Return [x, y] of the center of cell containing provided text 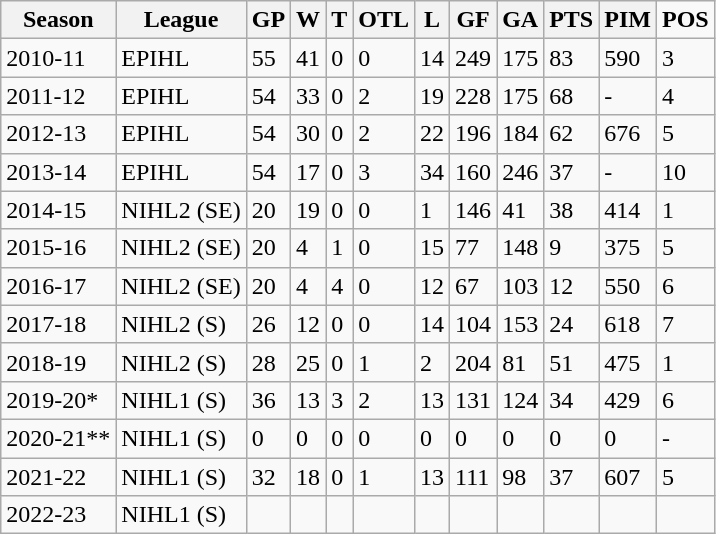
607 [628, 477]
2010-11 [58, 58]
55 [268, 58]
22 [432, 134]
414 [628, 210]
GF [474, 20]
184 [520, 134]
W [308, 20]
146 [474, 210]
10 [685, 172]
POS [685, 20]
81 [520, 362]
131 [474, 400]
196 [474, 134]
2016-17 [58, 286]
98 [520, 477]
2022-23 [58, 515]
246 [520, 172]
2011-12 [58, 96]
7 [685, 324]
111 [474, 477]
26 [268, 324]
30 [308, 134]
28 [268, 362]
2013-14 [58, 172]
676 [628, 134]
83 [572, 58]
228 [474, 96]
104 [474, 324]
PTS [572, 20]
OTL [384, 20]
L [432, 20]
League [181, 20]
GP [268, 20]
2014-15 [58, 210]
36 [268, 400]
62 [572, 134]
2017-18 [58, 324]
160 [474, 172]
375 [628, 248]
2020-21** [58, 438]
T [340, 20]
38 [572, 210]
2015-16 [58, 248]
590 [628, 58]
249 [474, 58]
9 [572, 248]
GA [520, 20]
PIM [628, 20]
550 [628, 286]
103 [520, 286]
17 [308, 172]
124 [520, 400]
67 [474, 286]
18 [308, 477]
68 [572, 96]
429 [628, 400]
24 [572, 324]
153 [520, 324]
204 [474, 362]
2021-22 [58, 477]
77 [474, 248]
32 [268, 477]
2018-19 [58, 362]
15 [432, 248]
618 [628, 324]
148 [520, 248]
25 [308, 362]
2019-20* [58, 400]
475 [628, 362]
Season [58, 20]
33 [308, 96]
51 [572, 362]
2012-13 [58, 134]
